Search for the cell housing the specified text and yield its (x, y) center coordinate. 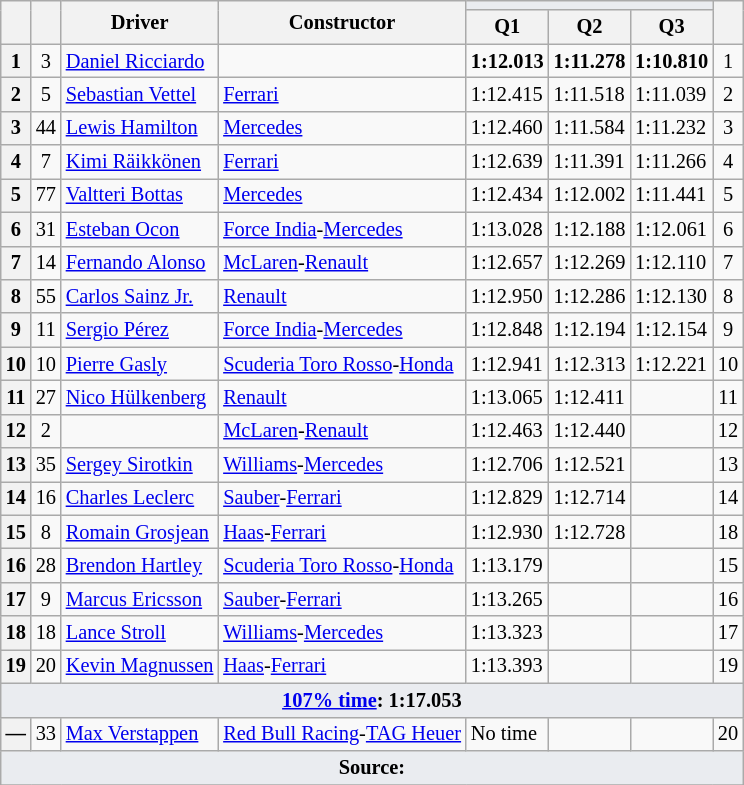
44 (46, 128)
28 (46, 565)
1:11.441 (672, 195)
55 (46, 296)
Romain Grosjean (140, 532)
1:12.950 (508, 296)
Nico Hülkenberg (140, 397)
Carlos Sainz Jr. (140, 296)
1:13.065 (508, 397)
Fernando Alonso (140, 263)
107% time: 1:17.053 (372, 700)
Q2 (590, 27)
1:12.829 (508, 498)
33 (46, 734)
1:12.110 (672, 263)
31 (46, 229)
1:12.706 (508, 465)
Driver (140, 22)
No time (508, 734)
35 (46, 465)
1:11.232 (672, 128)
1:11.391 (590, 162)
27 (46, 397)
1:12.440 (590, 431)
Q1 (508, 27)
1:12.221 (672, 364)
1:13.393 (508, 666)
Kimi Räikkönen (140, 162)
Sebastian Vettel (140, 94)
Q3 (672, 27)
Brendon Hartley (140, 565)
1:12.286 (590, 296)
Charles Leclerc (140, 498)
1:12.657 (508, 263)
1:10.810 (672, 61)
Valtteri Bottas (140, 195)
Pierre Gasly (140, 364)
1:12.415 (508, 94)
1:11.266 (672, 162)
1:12.002 (590, 195)
1:11.278 (590, 61)
1:12.411 (590, 397)
Red Bull Racing-TAG Heuer (342, 734)
1:11.039 (672, 94)
1:12.154 (672, 330)
Lance Stroll (140, 633)
Marcus Ericsson (140, 599)
1:12.848 (508, 330)
1:12.728 (590, 532)
1:13.028 (508, 229)
1:12.639 (508, 162)
1:12.130 (672, 296)
77 (46, 195)
1:12.194 (590, 330)
Esteban Ocon (140, 229)
1:13.265 (508, 599)
1:11.584 (590, 128)
1:12.714 (590, 498)
Lewis Hamilton (140, 128)
Max Verstappen (140, 734)
1:12.930 (508, 532)
1:12.061 (672, 229)
1:12.434 (508, 195)
Kevin Magnussen (140, 666)
1:13.179 (508, 565)
1:12.188 (590, 229)
1:12.013 (508, 61)
Source: (372, 767)
— (16, 734)
1:11.518 (590, 94)
Constructor (342, 22)
1:12.521 (590, 465)
1:12.313 (590, 364)
Daniel Ricciardo (140, 61)
1:12.460 (508, 128)
Sergey Sirotkin (140, 465)
1:12.463 (508, 431)
1:13.323 (508, 633)
1:12.269 (590, 263)
Sergio Pérez (140, 330)
1:12.941 (508, 364)
